Provide the [x, y] coordinate of the cell's center where the given text is located.  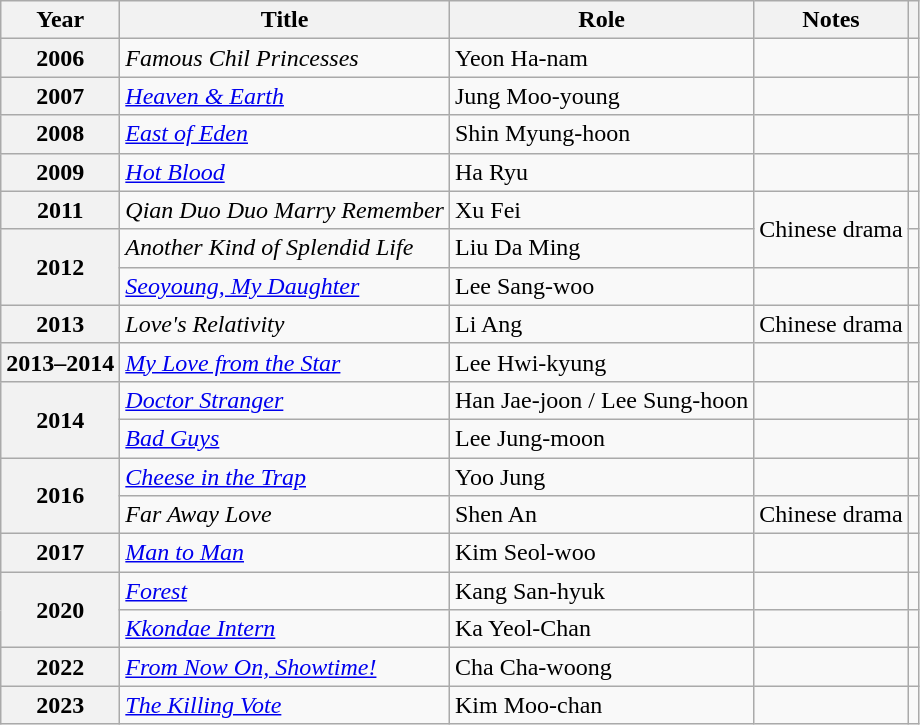
Kkondae Intern [285, 629]
Qian Duo Duo Marry Remember [285, 210]
My Love from the Star [285, 362]
2011 [60, 210]
2012 [60, 267]
2006 [60, 58]
2013–2014 [60, 362]
Doctor Stranger [285, 400]
Seoyoung, My Daughter [285, 286]
Lee Hwi-kyung [601, 362]
Love's Relativity [285, 324]
Shin Myung-hoon [601, 134]
East of Eden [285, 134]
Yoo Jung [601, 477]
Kim Moo-chan [601, 705]
Ha Ryu [601, 172]
Bad Guys [285, 438]
2023 [60, 705]
Another Kind of Splendid Life [285, 248]
2008 [60, 134]
Kim Seol-woo [601, 553]
Ka Yeol-Chan [601, 629]
The Killing Vote [285, 705]
2020 [60, 610]
Jung Moo-young [601, 96]
2017 [60, 553]
Xu Fei [601, 210]
Liu Da Ming [601, 248]
Heaven & Earth [285, 96]
Kang San-hyuk [601, 591]
Role [601, 20]
Forest [285, 591]
2009 [60, 172]
Lee Sang-woo [601, 286]
Cheese in the Trap [285, 477]
Hot Blood [285, 172]
Year [60, 20]
Notes [831, 20]
2013 [60, 324]
Famous Chil Princesses [285, 58]
Far Away Love [285, 515]
Li Ang [601, 324]
From Now On, Showtime! [285, 667]
Cha Cha-woong [601, 667]
Title [285, 20]
Shen An [601, 515]
Lee Jung-moon [601, 438]
2016 [60, 496]
2014 [60, 419]
Han Jae-joon / Lee Sung-hoon [601, 400]
2022 [60, 667]
Man to Man [285, 553]
Yeon Ha-nam [601, 58]
2007 [60, 96]
